Return (x, y) of the center of cell containing provided text 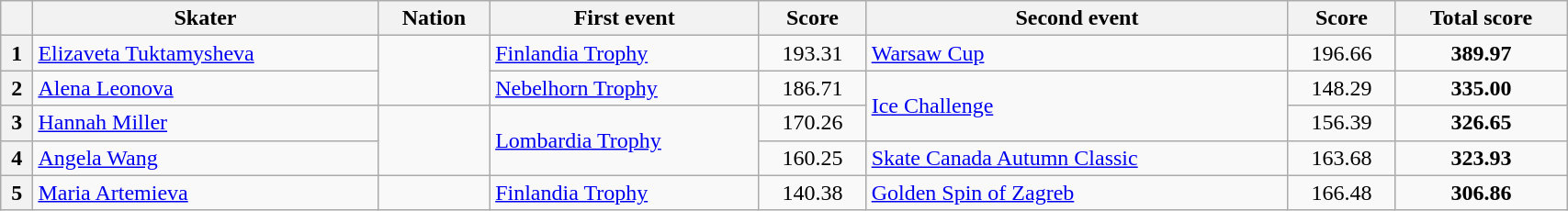
3 (17, 123)
Hannah Miller (206, 123)
5 (17, 193)
166.48 (1341, 193)
2 (17, 88)
Second event (1077, 18)
323.93 (1481, 158)
335.00 (1481, 88)
186.71 (812, 88)
Maria Artemieva (206, 193)
Angela Wang (206, 158)
326.65 (1481, 123)
196.66 (1341, 53)
Ice Challenge (1077, 105)
389.97 (1481, 53)
Alena Leonova (206, 88)
170.26 (812, 123)
Warsaw Cup (1077, 53)
Lombardia Trophy (625, 140)
148.29 (1341, 88)
Golden Spin of Zagreb (1077, 193)
Nebelhorn Trophy (625, 88)
160.25 (812, 158)
Skate Canada Autumn Classic (1077, 158)
140.38 (812, 193)
First event (625, 18)
163.68 (1341, 158)
306.86 (1481, 193)
4 (17, 158)
Nation (434, 18)
156.39 (1341, 123)
1 (17, 53)
Elizaveta Tuktamysheva (206, 53)
Skater (206, 18)
Total score (1481, 18)
193.31 (812, 53)
